For the text-containing cell, return its midpoint in [x, y] coordinate format. 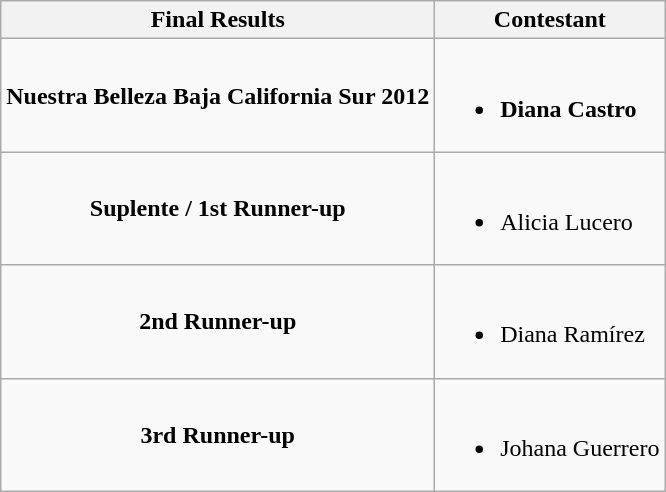
Alicia Lucero [550, 208]
Suplente / 1st Runner-up [218, 208]
Contestant [550, 20]
Nuestra Belleza Baja California Sur 2012 [218, 96]
2nd Runner-up [218, 322]
Diana Castro [550, 96]
3rd Runner-up [218, 434]
Final Results [218, 20]
Diana Ramírez [550, 322]
Johana Guerrero [550, 434]
